Search for the cell housing the specified text and yield its (x, y) center coordinate. 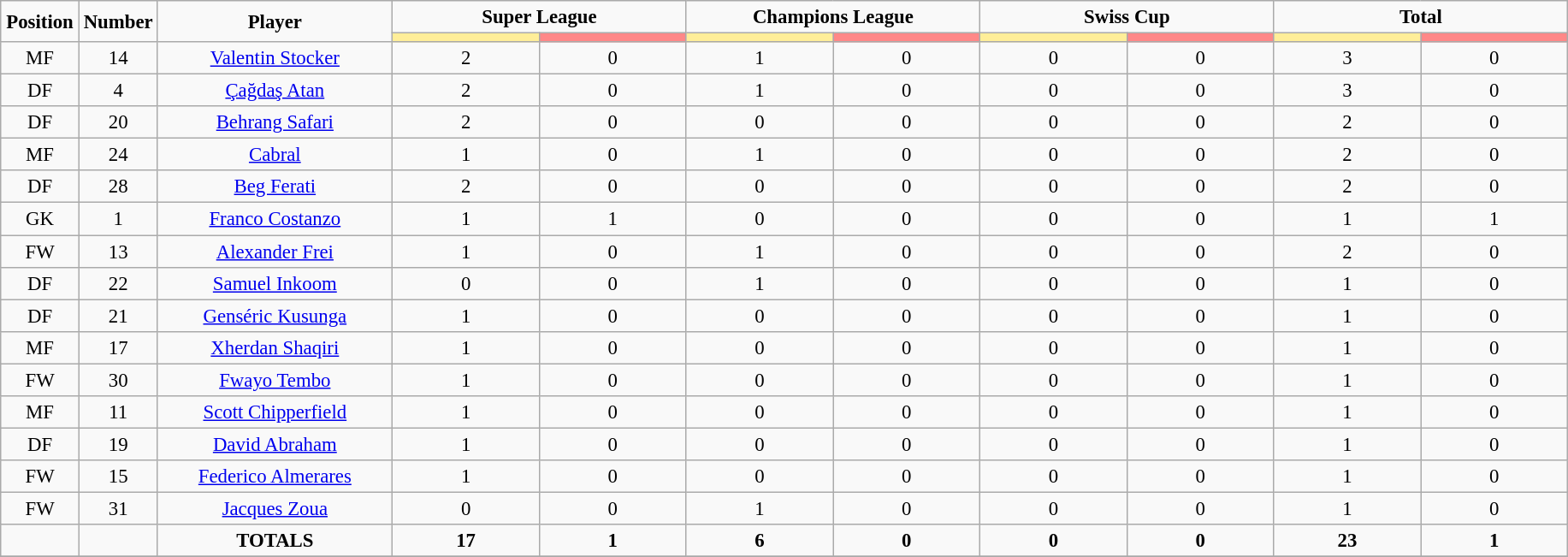
GK (40, 219)
13 (118, 252)
Federico Almerares (275, 477)
23 (1347, 541)
21 (118, 316)
Player (275, 21)
20 (118, 122)
Behrang Safari (275, 122)
Genséric Kusunga (275, 316)
Beg Ferati (275, 187)
Samuel Inkoom (275, 283)
24 (118, 155)
Xherdan Shaqiri (275, 347)
15 (118, 477)
Fwayo Tembo (275, 380)
6 (760, 541)
Total (1421, 17)
Valentin Stocker (275, 58)
TOTALS (275, 541)
Position (40, 21)
Scott Chipperfield (275, 412)
Champions League (833, 17)
4 (118, 91)
Franco Costanzo (275, 219)
Cabral (275, 155)
14 (118, 58)
Super League (539, 17)
28 (118, 187)
David Abraham (275, 444)
Number (118, 21)
31 (118, 508)
11 (118, 412)
Swiss Cup (1127, 17)
19 (118, 444)
22 (118, 283)
Çağdaş Atan (275, 91)
Alexander Frei (275, 252)
Jacques Zoua (275, 508)
30 (118, 380)
